Output the [x, y] coordinate of the center of the cell containing the given text.  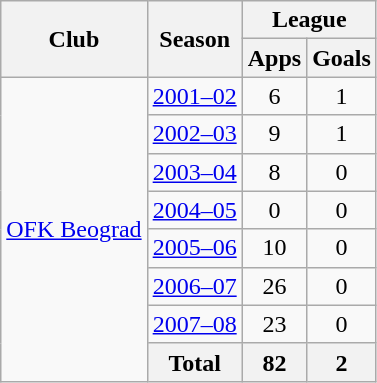
82 [274, 362]
Apps [274, 58]
Total [194, 362]
2006–07 [194, 286]
10 [274, 248]
2003–04 [194, 172]
Goals [342, 58]
26 [274, 286]
OFK Beograd [74, 229]
8 [274, 172]
2 [342, 362]
2007–08 [194, 324]
2005–06 [194, 248]
Club [74, 39]
League [309, 20]
6 [274, 96]
2004–05 [194, 210]
Season [194, 39]
2001–02 [194, 96]
2002–03 [194, 134]
23 [274, 324]
9 [274, 134]
